Detect which cell encompasses the target text, then output its (x, y) center coordinate. 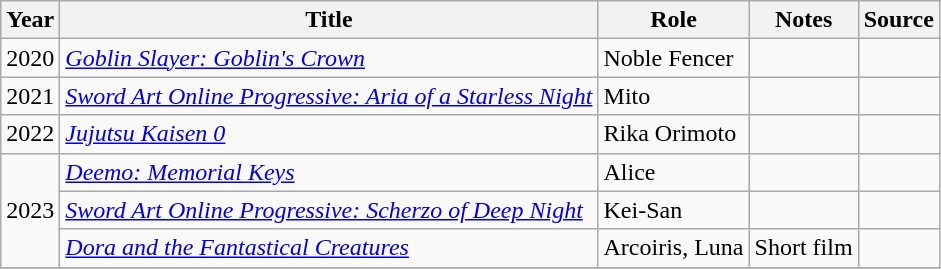
2023 (30, 210)
Year (30, 20)
Kei-San (674, 210)
Role (674, 20)
Dora and the Fantastical Creatures (329, 248)
Noble Fencer (674, 58)
Goblin Slayer: Goblin's Crown (329, 58)
2021 (30, 96)
Mito (674, 96)
Deemo: Memorial Keys (329, 172)
Source (898, 20)
Alice (674, 172)
Jujutsu Kaisen 0 (329, 134)
Short film (804, 248)
Sword Art Online Progressive: Aria of a Starless Night (329, 96)
Notes (804, 20)
Title (329, 20)
Arcoiris, Luna (674, 248)
2022 (30, 134)
Sword Art Online Progressive: Scherzo of Deep Night (329, 210)
2020 (30, 58)
Rika Orimoto (674, 134)
